Find where the given text appears and provide that cell's center as [x, y] coordinate. 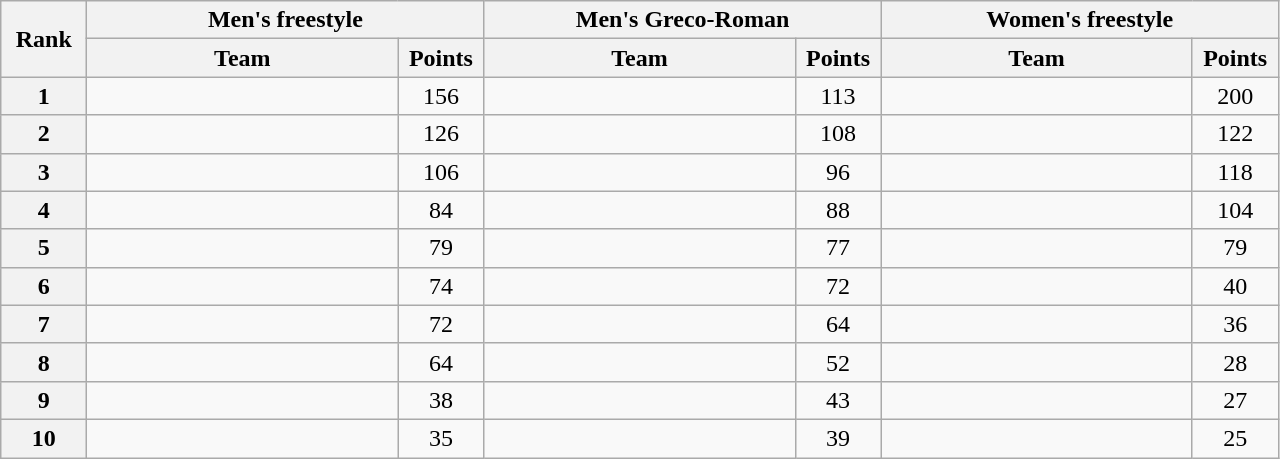
Men's Greco-Roman [682, 20]
106 [441, 172]
4 [44, 210]
35 [441, 438]
7 [44, 324]
3 [44, 172]
Women's freestyle [1080, 20]
1 [44, 96]
6 [44, 286]
Rank [44, 39]
36 [1235, 324]
74 [441, 286]
118 [1235, 172]
40 [1235, 286]
96 [838, 172]
108 [838, 134]
28 [1235, 362]
27 [1235, 400]
156 [441, 96]
122 [1235, 134]
113 [838, 96]
200 [1235, 96]
2 [44, 134]
126 [441, 134]
25 [1235, 438]
104 [1235, 210]
5 [44, 248]
43 [838, 400]
52 [838, 362]
84 [441, 210]
10 [44, 438]
8 [44, 362]
88 [838, 210]
39 [838, 438]
9 [44, 400]
38 [441, 400]
Men's freestyle [286, 20]
77 [838, 248]
